Return the [x, y] coordinate for the center point of the cell that contains the specified text.  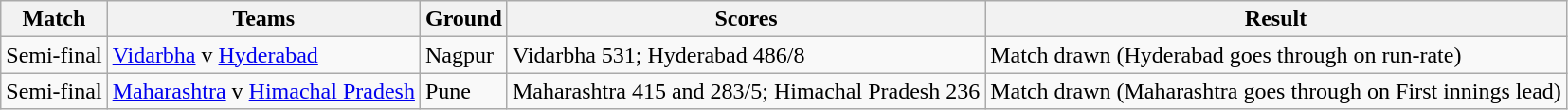
Vidarbha v Hyderabad [263, 55]
Scores [746, 19]
Maharashtra v Himachal Pradesh [263, 91]
Vidarbha 531; Hyderabad 486/8 [746, 55]
Ground [463, 19]
Match drawn (Hyderabad goes through on run-rate) [1276, 55]
Match [54, 19]
Maharashtra 415 and 283/5; Himachal Pradesh 236 [746, 91]
Pune [463, 91]
Match drawn (Maharashtra goes through on First innings lead) [1276, 91]
Teams [263, 19]
Nagpur [463, 55]
Result [1276, 19]
